Output the (X, Y) coordinate of the center of the cell containing the given text.  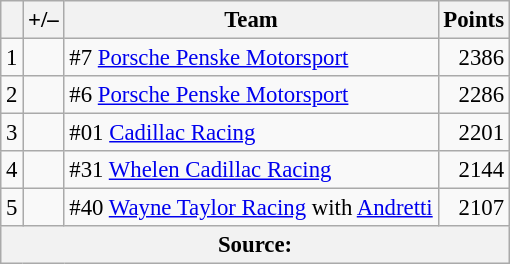
#01 Cadillac Racing (251, 133)
#31 Whelen Cadillac Racing (251, 170)
2107 (474, 208)
2144 (474, 170)
Team (251, 20)
#7 Porsche Penske Motorsport (251, 58)
2 (12, 95)
2201 (474, 133)
Source: (256, 245)
+/– (44, 20)
5 (12, 208)
2386 (474, 58)
4 (12, 170)
2286 (474, 95)
Points (474, 20)
1 (12, 58)
3 (12, 133)
#6 Porsche Penske Motorsport (251, 95)
#40 Wayne Taylor Racing with Andretti (251, 208)
